Capture the cell that displays the provided text and extract its [X, Y] central coordinate. 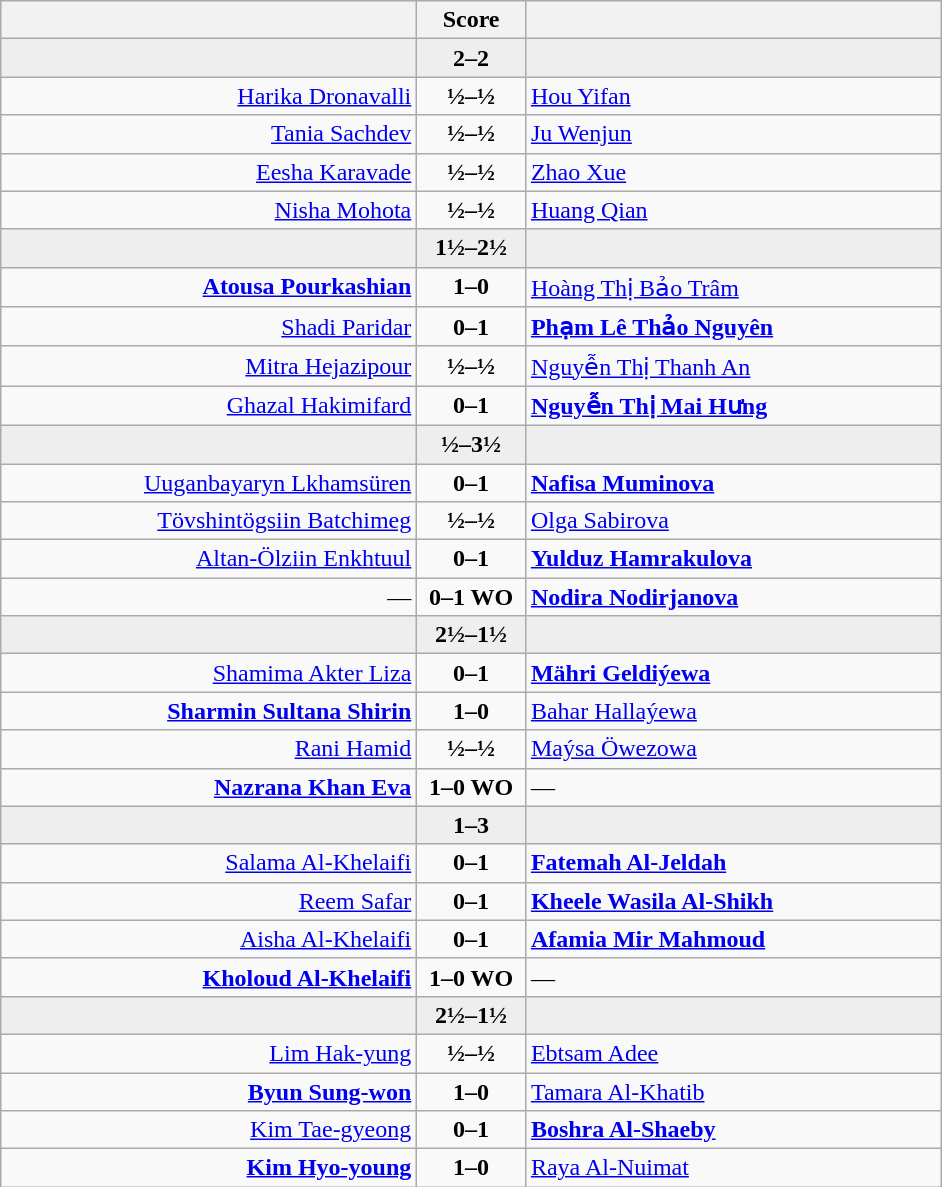
0–1 WO [472, 597]
Hoàng Thị Bảo Trâm [733, 287]
Ju Wenjun [733, 134]
Tania Sachdev [209, 134]
Score [472, 20]
Boshra Al-Shaeby [733, 1130]
Mähri Geldiýewa [733, 673]
Huang Qian [733, 210]
Atousa Pourkashian [209, 287]
Harika Dronavalli [209, 96]
Hou Yifan [733, 96]
Fatemah Al-Jeldah [733, 863]
Afamia Mir Mahmoud [733, 939]
Ebtsam Adee [733, 1053]
Kim Hyo-young [209, 1168]
Shamima Akter Liza [209, 673]
Kim Tae-gyeong [209, 1130]
Rani Hamid [209, 749]
Uuganbayaryn Lkhamsüren [209, 483]
Altan-Ölziin Enkhtuul [209, 559]
Kholoud Al-Khelaifi [209, 977]
2–2 [472, 58]
Sharmin Sultana Shirin [209, 711]
Maýsa Öwezowa [733, 749]
Nisha Mohota [209, 210]
Kheele Wasila Al-Shikh [733, 901]
Eesha Karavade [209, 172]
1–3 [472, 825]
½–3½ [472, 444]
Aisha Al-Khelaifi [209, 939]
Lim Hak-yung [209, 1053]
Phạm Lê Thảo Nguyên [733, 327]
Tövshintögsiin Batchimeg [209, 521]
Nguyễn Thị Mai Hưng [733, 406]
Nazrana Khan Eva [209, 787]
Tamara Al-Khatib [733, 1091]
Raya Al-Nuimat [733, 1168]
1½–2½ [472, 248]
Olga Sabirova [733, 521]
Nguyễn Thị Thanh An [733, 366]
Bahar Hallaýewa [733, 711]
Yulduz Hamrakulova [733, 559]
Ghazal Hakimifard [209, 406]
Shadi Paridar [209, 327]
Byun Sung-won [209, 1091]
Mitra Hejazipour [209, 366]
Nodira Nodirjanova [733, 597]
Zhao Xue [733, 172]
Reem Safar [209, 901]
Nafisa Muminova [733, 483]
Salama Al-Khelaifi [209, 863]
